Search for the cell housing the specified text and yield its (x, y) center coordinate. 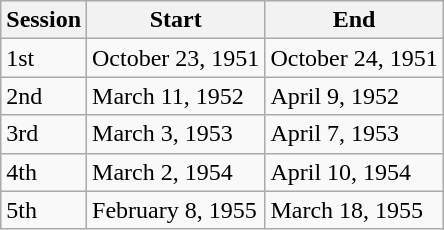
April 9, 1952 (354, 96)
5th (44, 210)
February 8, 1955 (176, 210)
Session (44, 20)
April 7, 1953 (354, 134)
March 18, 1955 (354, 210)
March 11, 1952 (176, 96)
October 23, 1951 (176, 58)
2nd (44, 96)
Start (176, 20)
3rd (44, 134)
4th (44, 172)
End (354, 20)
1st (44, 58)
October 24, 1951 (354, 58)
March 2, 1954 (176, 172)
March 3, 1953 (176, 134)
April 10, 1954 (354, 172)
